Extract the [X, Y] coordinate from the center of the cell holding the provided text.  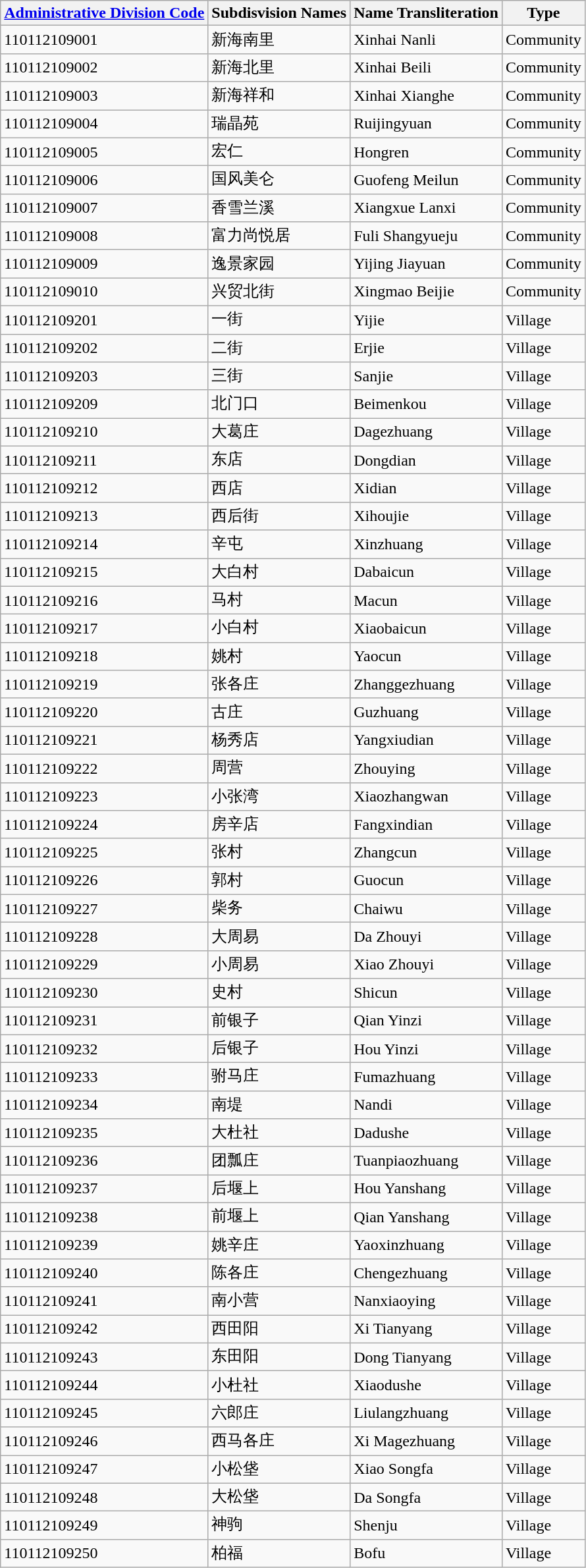
Dagezhuang [427, 432]
Xinhai Xianghe [427, 96]
Xiangxue Lanxi [427, 208]
西田阳 [279, 1329]
110112109239 [104, 1245]
古庄 [279, 713]
东田阳 [279, 1357]
110112109004 [104, 124]
110112109210 [104, 432]
后堰上 [279, 1189]
小张湾 [279, 797]
富力尚悦居 [279, 236]
Xidian [427, 489]
110112109241 [104, 1301]
110112109001 [104, 40]
一街 [279, 320]
Fangxindian [427, 825]
团瓢庄 [279, 1160]
郭村 [279, 881]
Yaoxinzhuang [427, 1245]
姚村 [279, 656]
110112109237 [104, 1189]
前银子 [279, 1021]
Xinzhuang [427, 544]
二街 [279, 348]
Xinhai Nanli [427, 40]
110112109007 [104, 208]
Xingmao Beijie [427, 292]
新海祥和 [279, 96]
张村 [279, 852]
Guocun [427, 881]
110112109226 [104, 881]
大周易 [279, 936]
Liulangzhuang [427, 1413]
宏仁 [279, 151]
Fumazhuang [427, 1077]
110112109232 [104, 1048]
张各庄 [279, 685]
东店 [279, 460]
南堤 [279, 1105]
大杜社 [279, 1133]
Guofeng Meilun [427, 180]
Zhanggezhuang [427, 685]
小白村 [279, 628]
110112109243 [104, 1357]
110112109242 [104, 1329]
Yijie [427, 320]
新海北里 [279, 67]
Dong Tianyang [427, 1357]
Zhangcun [427, 852]
110112109215 [104, 573]
110112109225 [104, 852]
Hou Yinzi [427, 1048]
Chengezhuang [427, 1274]
杨秀店 [279, 740]
Yangxiudian [427, 740]
大白村 [279, 573]
瑞晶苑 [279, 124]
Chaiwu [427, 909]
香雪兰溪 [279, 208]
Xiaozhangwan [427, 797]
三街 [279, 377]
110112109221 [104, 740]
大松垡 [279, 1498]
110112109249 [104, 1525]
国风美仑 [279, 180]
Sanjie [427, 377]
110112109219 [104, 685]
110112109214 [104, 544]
110112109003 [104, 96]
Xiaobaicun [427, 628]
Hou Yanshang [427, 1189]
北门口 [279, 404]
Dabaicun [427, 573]
110112109216 [104, 601]
Administrative Division Code [104, 13]
Macun [427, 601]
110112109224 [104, 825]
神驹 [279, 1525]
六郎庄 [279, 1413]
辛屯 [279, 544]
Yijing Jiayuan [427, 263]
110112109010 [104, 292]
Xiao Songfa [427, 1470]
Shenju [427, 1525]
110112109246 [104, 1441]
110112109222 [104, 768]
史村 [279, 993]
周营 [279, 768]
110112109220 [104, 713]
Erjie [427, 348]
110112109230 [104, 993]
柴务 [279, 909]
Xi Tianyang [427, 1329]
大葛庄 [279, 432]
Da Zhouyi [427, 936]
110112109248 [104, 1498]
Hongren [427, 151]
110112109233 [104, 1077]
110112109245 [104, 1413]
Tuanpiaozhuang [427, 1160]
Ruijingyuan [427, 124]
西后街 [279, 516]
110112109244 [104, 1386]
Beimenkou [427, 404]
逸景家园 [279, 263]
110112109234 [104, 1105]
小周易 [279, 964]
110112109211 [104, 460]
驸马庄 [279, 1077]
Yaocun [427, 656]
Guzhuang [427, 713]
Dadushe [427, 1133]
Xiaodushe [427, 1386]
110112109202 [104, 348]
110112109228 [104, 936]
兴贸北街 [279, 292]
Dongdian [427, 460]
Zhouying [427, 768]
房辛店 [279, 825]
Xiao Zhouyi [427, 964]
110112109009 [104, 263]
小杜社 [279, 1386]
Qian Yinzi [427, 1021]
Subdisvision Names [279, 13]
110112109235 [104, 1133]
110112109240 [104, 1274]
110112109203 [104, 377]
Nandi [427, 1105]
柏福 [279, 1553]
110112109008 [104, 236]
西店 [279, 489]
110112109229 [104, 964]
Qian Yanshang [427, 1217]
110112109209 [104, 404]
新海南里 [279, 40]
Name Transliteration [427, 13]
110112109217 [104, 628]
Xihoujie [427, 516]
110112109250 [104, 1553]
110112109218 [104, 656]
Bofu [427, 1553]
110112109227 [104, 909]
110112109006 [104, 180]
110112109213 [104, 516]
马村 [279, 601]
110112109236 [104, 1160]
Da Songfa [427, 1498]
110112109247 [104, 1470]
110112109005 [104, 151]
小松垡 [279, 1470]
110112109223 [104, 797]
姚辛庄 [279, 1245]
110112109238 [104, 1217]
Fuli Shangyueju [427, 236]
110112109212 [104, 489]
110112109231 [104, 1021]
陈各庄 [279, 1274]
110112109002 [104, 67]
Nanxiaoying [427, 1301]
Xi Magezhuang [427, 1441]
Type [543, 13]
110112109201 [104, 320]
南小营 [279, 1301]
前堰上 [279, 1217]
后银子 [279, 1048]
Xinhai Beili [427, 67]
西马各庄 [279, 1441]
Shicun [427, 993]
